Return the [X, Y] coordinate for the center point of the cell that contains the specified text.  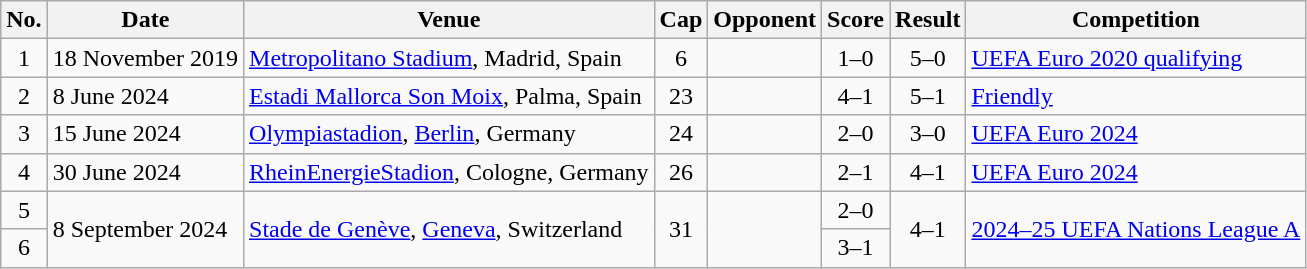
Metropolitano Stadium, Madrid, Spain [450, 58]
Stade de Genève, Geneva, Switzerland [450, 229]
2024–25 UEFA Nations League A [1136, 229]
1–0 [856, 58]
8 September 2024 [145, 229]
3–0 [928, 134]
3 [24, 134]
Friendly [1136, 96]
Score [856, 20]
Date [145, 20]
5–0 [928, 58]
Olympiastadion, Berlin, Germany [450, 134]
15 June 2024 [145, 134]
Cap [681, 20]
1 [24, 58]
3–1 [856, 248]
Competition [1136, 20]
2 [24, 96]
26 [681, 172]
2–1 [856, 172]
8 June 2024 [145, 96]
4 [24, 172]
5–1 [928, 96]
Venue [450, 20]
UEFA Euro 2020 qualifying [1136, 58]
23 [681, 96]
5 [24, 210]
No. [24, 20]
31 [681, 229]
18 November 2019 [145, 58]
RheinEnergieStadion, Cologne, Germany [450, 172]
Result [928, 20]
Estadi Mallorca Son Moix, Palma, Spain [450, 96]
30 June 2024 [145, 172]
Opponent [765, 20]
24 [681, 134]
